Identify which cell holds the provided text, then report its (x, y) central coordinate. 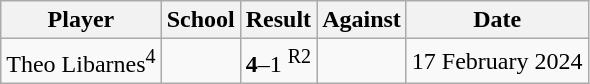
Theo Libarnes4 (81, 62)
Result (278, 20)
Date (497, 20)
School (200, 20)
17 February 2024 (497, 62)
Against (362, 20)
4–1 R2 (278, 62)
Player (81, 20)
